Find where the given text appears and provide that cell's center as [x, y] coordinate. 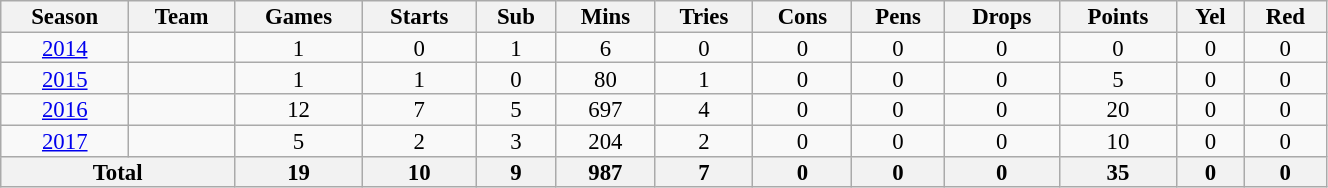
Sub [516, 16]
80 [606, 78]
12 [299, 110]
697 [606, 110]
Yel [1211, 16]
Drops [1002, 16]
Team [182, 16]
Pens [898, 16]
2017 [65, 140]
2015 [65, 78]
Tries [704, 16]
19 [299, 172]
Games [299, 16]
Cons [802, 16]
2014 [65, 48]
3 [516, 140]
20 [1118, 110]
Season [65, 16]
Starts [420, 16]
35 [1118, 172]
Mins [606, 16]
6 [606, 48]
204 [606, 140]
Red [1285, 16]
2016 [65, 110]
9 [516, 172]
Total [118, 172]
4 [704, 110]
987 [606, 172]
Points [1118, 16]
